Identify which cell holds the provided text, then report its (X, Y) central coordinate. 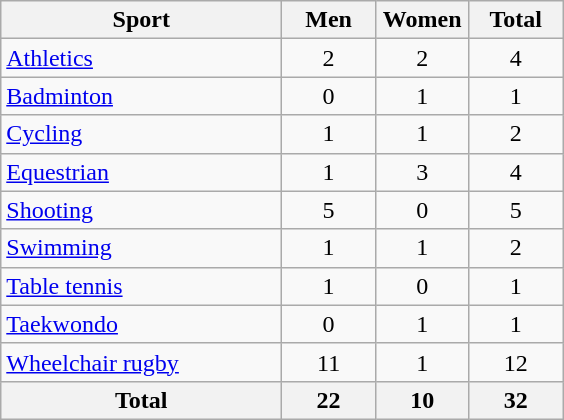
Wheelchair rugby (142, 362)
10 (422, 400)
Equestrian (142, 172)
Men (329, 20)
3 (422, 172)
Badminton (142, 96)
12 (516, 362)
Sport (142, 20)
Women (422, 20)
Swimming (142, 248)
22 (329, 400)
Cycling (142, 134)
Table tennis (142, 286)
32 (516, 400)
11 (329, 362)
Taekwondo (142, 324)
Athletics (142, 58)
Shooting (142, 210)
